Locate the cell with the specified text and output its (x, y) center coordinate. 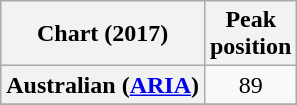
89 (250, 85)
Australian (ARIA) (103, 85)
Chart (2017) (103, 34)
Peakposition (250, 34)
